Output the (x, y) coordinate of the center of the cell containing the given text.  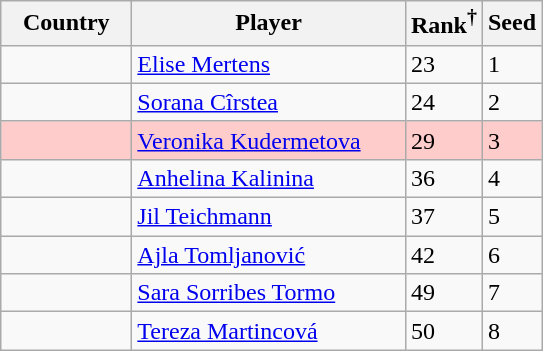
37 (444, 217)
Jil Teichmann (269, 217)
Country (66, 24)
Player (269, 24)
Seed (512, 24)
Elise Mertens (269, 64)
Veronika Kudermetova (269, 140)
Sorana Cîrstea (269, 102)
Rank† (444, 24)
50 (444, 331)
2 (512, 102)
Ajla Tomljanović (269, 255)
8 (512, 331)
23 (444, 64)
42 (444, 255)
Sara Sorribes Tormo (269, 293)
Anhelina Kalinina (269, 178)
Tereza Martincová (269, 331)
1 (512, 64)
49 (444, 293)
5 (512, 217)
36 (444, 178)
4 (512, 178)
7 (512, 293)
3 (512, 140)
24 (444, 102)
29 (444, 140)
6 (512, 255)
